Output the [X, Y] coordinate of the center of the cell containing the given text.  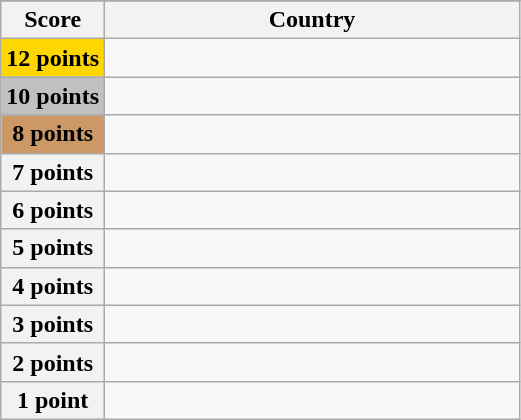
4 points [53, 286]
3 points [53, 324]
10 points [53, 96]
2 points [53, 362]
12 points [53, 58]
1 point [53, 400]
Score [53, 20]
Country [312, 20]
7 points [53, 172]
8 points [53, 134]
6 points [53, 210]
5 points [53, 248]
